Return [X, Y] of the center of cell containing provided text 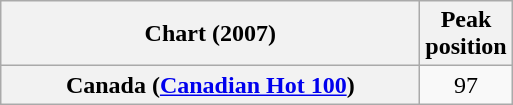
Chart (2007) [210, 34]
Canada (Canadian Hot 100) [210, 85]
97 [466, 85]
Peakposition [466, 34]
